Scan for the cell matching the given text and deliver its (x, y) coordinate at center. 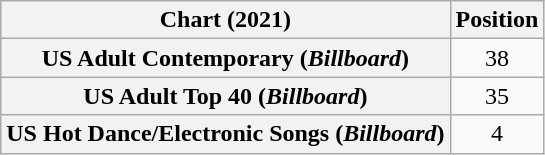
Chart (2021) (226, 20)
Position (497, 20)
US Hot Dance/Electronic Songs (Billboard) (226, 134)
35 (497, 96)
4 (497, 134)
38 (497, 58)
US Adult Contemporary (Billboard) (226, 58)
US Adult Top 40 (Billboard) (226, 96)
